Find where the given text appears and provide that cell's center as [X, Y] coordinate. 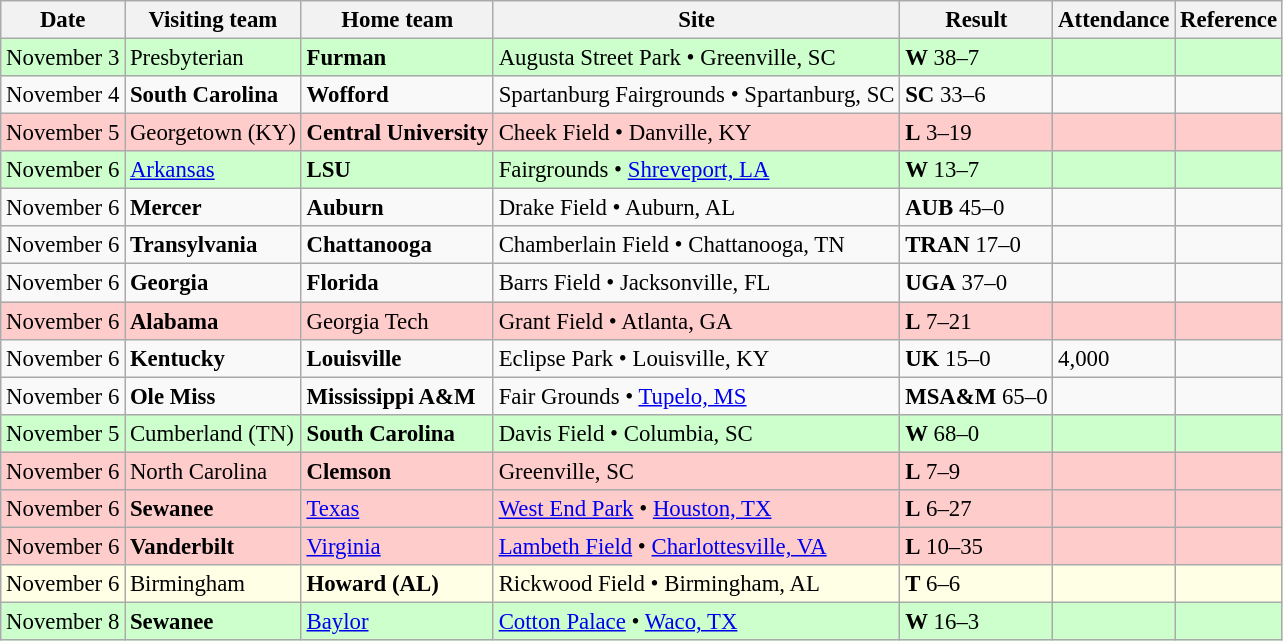
Rickwood Field • Birmingham, AL [696, 584]
Visiting team [214, 20]
Vanderbilt [214, 546]
Chamberlain Field • Chattanooga, TN [696, 245]
North Carolina [214, 471]
Clemson [397, 471]
UK 15–0 [976, 358]
Birmingham [214, 584]
TRAN 17–0 [976, 245]
4,000 [1114, 358]
Georgetown (KY) [214, 133]
Wofford [397, 95]
Alabama [214, 321]
Greenville, SC [696, 471]
Cheek Field • Danville, KY [696, 133]
W 68–0 [976, 433]
Auburn [397, 208]
Mississippi A&M [397, 396]
W 38–7 [976, 58]
Arkansas [214, 170]
Cumberland (TN) [214, 433]
L 7–9 [976, 471]
Ole Miss [214, 396]
Grant Field • Atlanta, GA [696, 321]
Furman [397, 58]
Augusta Street Park • Greenville, SC [696, 58]
Kentucky [214, 358]
UGA 37–0 [976, 283]
Fairgrounds • Shreveport, LA [696, 170]
November 3 [63, 58]
L 3–19 [976, 133]
Mercer [214, 208]
Virginia [397, 546]
Cotton Palace • Waco, TX [696, 621]
L 6–27 [976, 509]
Eclipse Park • Louisville, KY [696, 358]
LSU [397, 170]
Georgia [214, 283]
Howard (AL) [397, 584]
November 8 [63, 621]
L 7–21 [976, 321]
W 16–3 [976, 621]
Louisville [397, 358]
Texas [397, 509]
November 4 [63, 95]
L 10–35 [976, 546]
Date [63, 20]
Spartanburg Fairgrounds • Spartanburg, SC [696, 95]
Home team [397, 20]
Lambeth Field • Charlottesville, VA [696, 546]
Central University [397, 133]
Attendance [1114, 20]
SC 33–6 [976, 95]
AUB 45–0 [976, 208]
Presbyterian [214, 58]
Drake Field • Auburn, AL [696, 208]
Reference [1229, 20]
T 6–6 [976, 584]
West End Park • Houston, TX [696, 509]
W 13–7 [976, 170]
Result [976, 20]
Barrs Field • Jacksonville, FL [696, 283]
Chattanooga [397, 245]
Fair Grounds • Tupelo, MS [696, 396]
Baylor [397, 621]
MSA&M 65–0 [976, 396]
Florida [397, 283]
Davis Field • Columbia, SC [696, 433]
Georgia Tech [397, 321]
Transylvania [214, 245]
Site [696, 20]
